Capture the cell that displays the provided text and extract its [x, y] central coordinate. 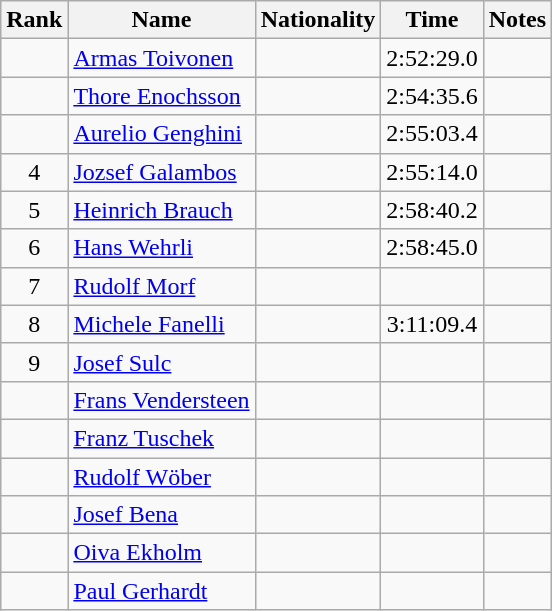
2:55:14.0 [432, 172]
Name [162, 20]
Oiva Ekholm [162, 553]
Jozsef Galambos [162, 172]
Frans Vendersteen [162, 400]
2:58:45.0 [432, 248]
6 [34, 248]
2:55:03.4 [432, 134]
Rank [34, 20]
9 [34, 362]
2:58:40.2 [432, 210]
Time [432, 20]
Josef Bena [162, 515]
4 [34, 172]
Notes [517, 20]
Armas Toivonen [162, 58]
Josef Sulc [162, 362]
Rudolf Wöber [162, 477]
2:54:35.6 [432, 96]
Paul Gerhardt [162, 591]
Thore Enochsson [162, 96]
Franz Tuschek [162, 438]
3:11:09.4 [432, 324]
Hans Wehrli [162, 248]
Aurelio Genghini [162, 134]
Nationality [318, 20]
8 [34, 324]
Rudolf Morf [162, 286]
Heinrich Brauch [162, 210]
7 [34, 286]
Michele Fanelli [162, 324]
5 [34, 210]
2:52:29.0 [432, 58]
